Identify which cell holds the provided text, then report its (x, y) central coordinate. 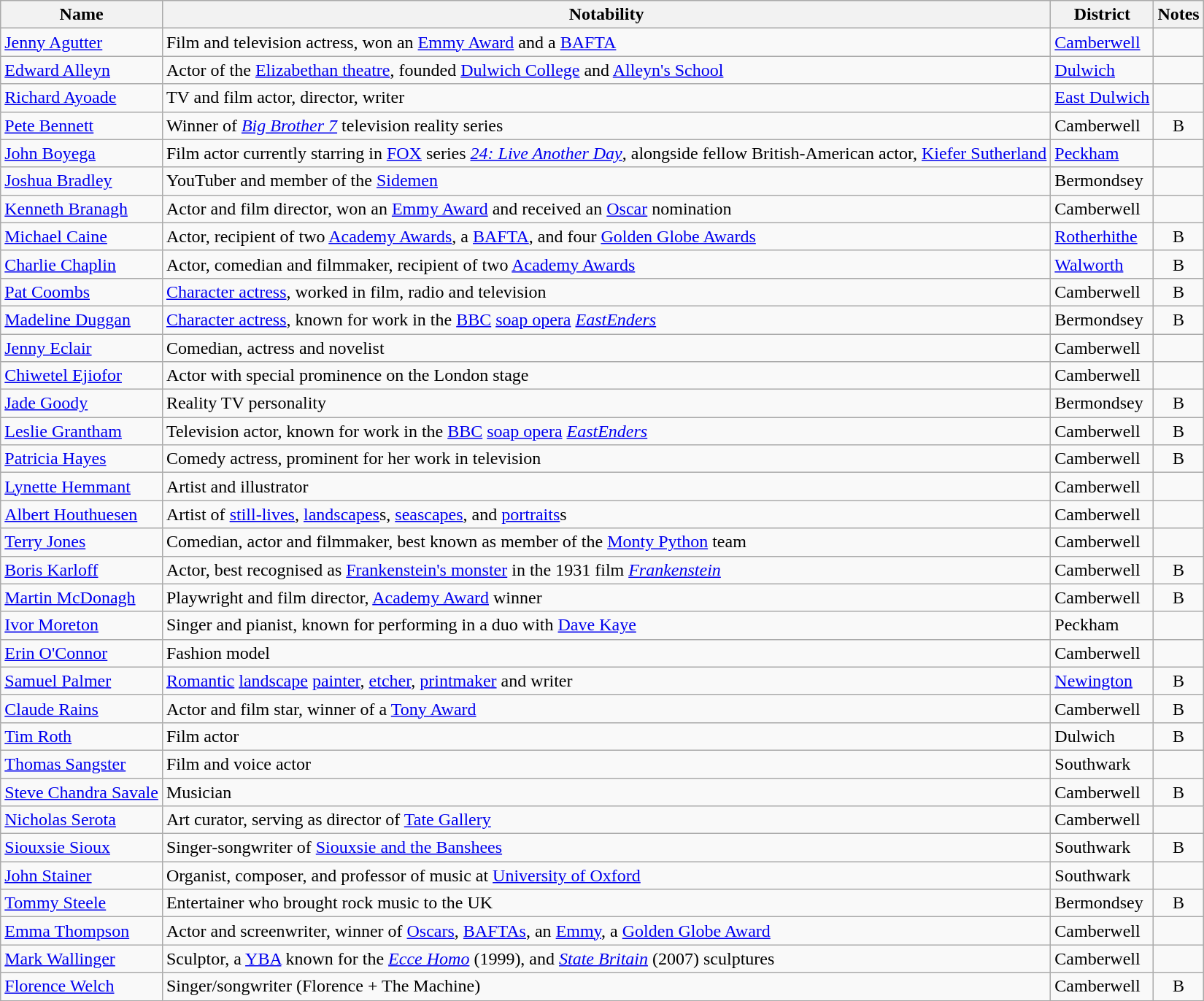
Leslie Grantham (82, 431)
Siouxsie Sioux (82, 848)
John Stainer (82, 876)
Actor, recipient of two Academy Awards, a BAFTA, and four Golden Globe Awards (606, 236)
Lynette Hemmant (82, 487)
Singer/songwriter (Florence + The Machine) (606, 986)
Fashion model (606, 653)
Romantic landscape painter, etcher, printmaker and writer (606, 681)
Character actress, worked in film, radio and television (606, 292)
Jenny Eclair (82, 348)
Name (82, 15)
Nicholas Serota (82, 820)
Notability (606, 15)
Michael Caine (82, 236)
Edward Alleyn (82, 70)
Ivor Moreton (82, 625)
Claude Rains (82, 708)
Martin McDonagh (82, 598)
Actor and film star, winner of a Tony Award (606, 708)
Actor, comedian and filmmaker, recipient of two Academy Awards (606, 264)
Emma Thompson (82, 931)
Thomas Sangster (82, 764)
Singer and pianist, known for performing in a duo with Dave Kaye (606, 625)
Notes (1178, 15)
Film actor currently starring in FOX series 24: Live Another Day, alongside fellow British-American actor, Kiefer Sutherland (606, 153)
Patricia Hayes (82, 459)
Artist and illustrator (606, 487)
Winner of Big Brother 7 television reality series (606, 125)
Singer-songwriter of Siouxsie and the Banshees (606, 848)
Actor, best recognised as Frankenstein's monster in the 1931 film Frankenstein (606, 570)
Charlie Chaplin (82, 264)
Tommy Steele (82, 903)
Film actor (606, 736)
Comedian, actress and novelist (606, 348)
YouTuber and member of the Sidemen (606, 181)
Film and television actress, won an Emmy Award and a BAFTA (606, 42)
Organist, composer, and professor of music at University of Oxford (606, 876)
Playwright and film director, Academy Award winner (606, 598)
Television actor, known for work in the BBC soap opera EastEnders (606, 431)
Albert Houthuesen (82, 514)
Artist of still-lives, landscapess, seascapes, and portraitss (606, 514)
Actor of the Elizabethan theatre, founded Dulwich College and Alleyn's School (606, 70)
Sculptor, a YBA known for the Ecce Homo (1999), and State Britain (2007) sculptures (606, 959)
Pete Bennett (82, 125)
Rotherhithe (1102, 236)
Richard Ayoade (82, 98)
Joshua Bradley (82, 181)
Samuel Palmer (82, 681)
Character actress, known for work in the BBC soap opera EastEnders (606, 320)
Chiwetel Ejiofor (82, 376)
Steve Chandra Savale (82, 792)
Actor and screenwriter, winner of Oscars, BAFTAs, an Emmy, a Golden Globe Award (606, 931)
Walworth (1102, 264)
Boris Karloff (82, 570)
TV and film actor, director, writer (606, 98)
Actor and film director, won an Emmy Award and received an Oscar nomination (606, 209)
Pat Coombs (82, 292)
Terry Jones (82, 542)
Musician (606, 792)
Tim Roth (82, 736)
Kenneth Branagh (82, 209)
Reality TV personality (606, 403)
Actor with special prominence on the London stage (606, 376)
Newington (1102, 681)
Entertainer who brought rock music to the UK (606, 903)
Comedian, actor and filmmaker, best known as member of the Monty Python team (606, 542)
Madeline Duggan (82, 320)
District (1102, 15)
Film and voice actor (606, 764)
Jenny Agutter (82, 42)
Erin O'Connor (82, 653)
Comedy actress, prominent for her work in television (606, 459)
Florence Welch (82, 986)
Art curator, serving as director of Tate Gallery (606, 820)
John Boyega (82, 153)
Mark Wallinger (82, 959)
Jade Goody (82, 403)
East Dulwich (1102, 98)
